Return the [X, Y] coordinate for the center point of the cell that contains the specified text.  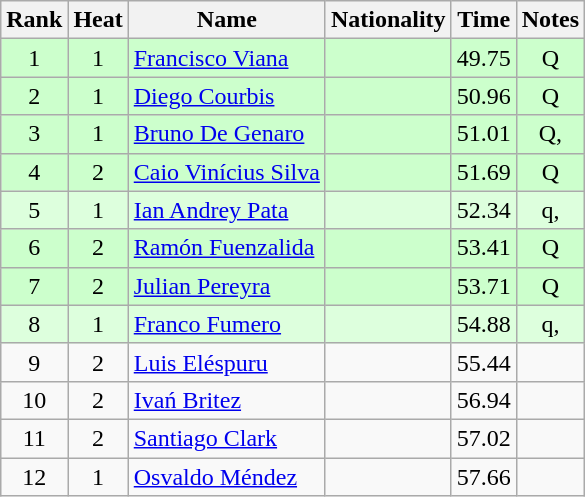
Nationality [388, 20]
Rank [34, 20]
Heat [98, 20]
Caio Vinícius Silva [226, 172]
Diego Courbis [226, 96]
57.02 [484, 438]
9 [34, 362]
51.69 [484, 172]
10 [34, 400]
Ian Andrey Pata [226, 210]
Ivań Britez [226, 400]
57.66 [484, 477]
Time [484, 20]
Osvaldo Méndez [226, 477]
53.71 [484, 286]
52.34 [484, 210]
6 [34, 248]
Bruno De Genaro [226, 134]
Notes [550, 20]
Q, [550, 134]
55.44 [484, 362]
49.75 [484, 58]
Julian Pereyra [226, 286]
Francisco Viana [226, 58]
Luis Eléspuru [226, 362]
54.88 [484, 324]
50.96 [484, 96]
56.94 [484, 400]
53.41 [484, 248]
12 [34, 477]
Franco Fumero [226, 324]
51.01 [484, 134]
3 [34, 134]
Santiago Clark [226, 438]
8 [34, 324]
Name [226, 20]
Ramón Fuenzalida [226, 248]
11 [34, 438]
5 [34, 210]
7 [34, 286]
4 [34, 172]
